Output the (x, y) coordinate of the center of the cell containing the given text.  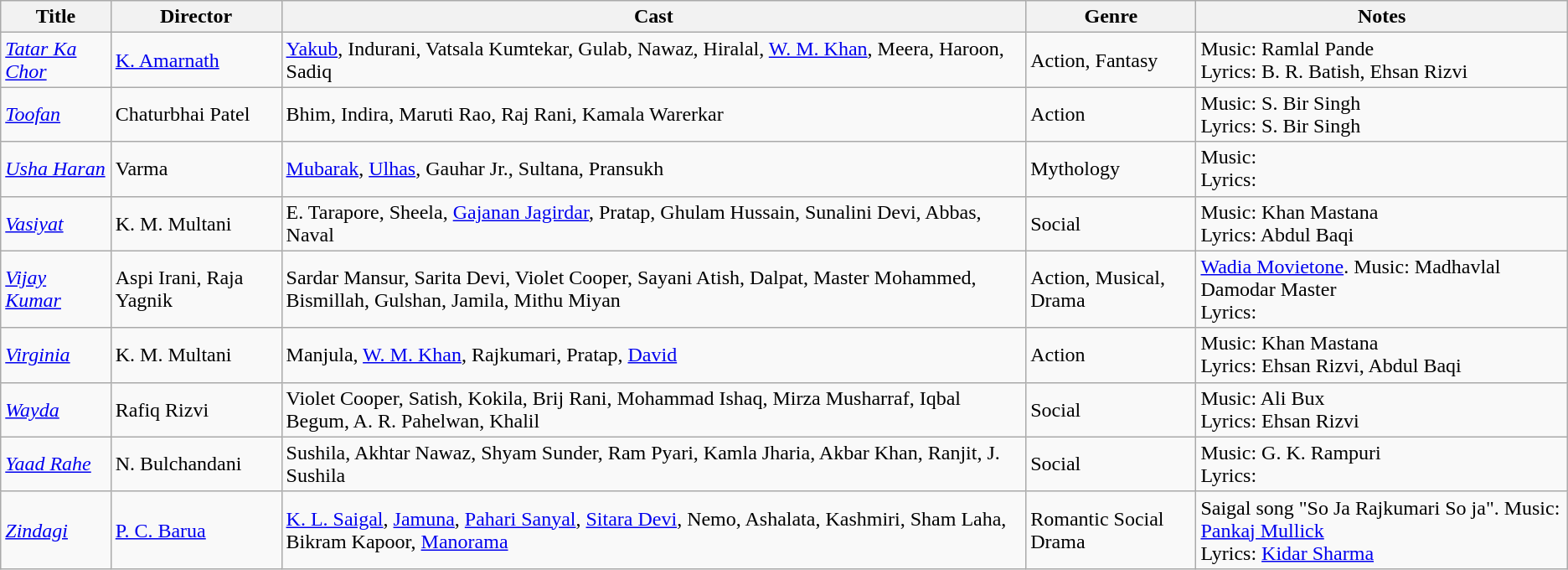
Title (55, 17)
N. Bulchandani (196, 464)
Vijay Kumar (55, 289)
Virginia (55, 355)
Vasiyat (55, 223)
Manjula, W. M. Khan, Rajkumari, Pratap, David (653, 355)
Violet Cooper, Satish, Kokila, Brij Rani, Mohammad Ishaq, Mirza Musharraf, Iqbal Begum, A. R. Pahelwan, Khalil (653, 409)
Music: Khan MastanaLyrics: Abdul Baqi (1382, 223)
Toofan (55, 114)
Mythology (1111, 169)
Aspi Irani, Raja Yagnik (196, 289)
Yaad Rahe (55, 464)
Music: Khan Mastana Lyrics: Ehsan Rizvi, Abdul Baqi (1382, 355)
Action, Musical, Drama (1111, 289)
E. Tarapore, Sheela, Gajanan Jagirdar, Pratap, Ghulam Hussain, Sunalini Devi, Abbas, Naval (653, 223)
Mubarak, Ulhas, Gauhar Jr., Sultana, Pransukh (653, 169)
Music: Ali BuxLyrics: Ehsan Rizvi (1382, 409)
Genre (1111, 17)
Usha Haran (55, 169)
K. L. Saigal, Jamuna, Pahari Sanyal, Sitara Devi, Nemo, Ashalata, Kashmiri, Sham Laha, Bikram Kapoor, Manorama (653, 530)
Sushila, Akhtar Nawaz, Shyam Sunder, Ram Pyari, Kamla Jharia, Akbar Khan, Ranjit, J. Sushila (653, 464)
Music: Ramlal PandeLyrics: B. R. Batish, Ehsan Rizvi (1382, 60)
Wadia Movietone. Music: Madhavlal Damodar MasterLyrics: (1382, 289)
Yakub, Indurani, Vatsala Kumtekar, Gulab, Nawaz, Hiralal, W. M. Khan, Meera, Haroon, Sadiq (653, 60)
Tatar Ka Chor (55, 60)
Action, Fantasy (1111, 60)
Cast (653, 17)
P. C. Barua (196, 530)
K. Amarnath (196, 60)
Saigal song "So Ja Rajkumari So ja". Music: Pankaj MullickLyrics: Kidar Sharma (1382, 530)
Varma (196, 169)
Music: Lyrics: (1382, 169)
Chaturbhai Patel (196, 114)
Music: S. Bir SinghLyrics: S. Bir Singh (1382, 114)
Sardar Mansur, Sarita Devi, Violet Cooper, Sayani Atish, Dalpat, Master Mohammed, Bismillah, Gulshan, Jamila, Mithu Miyan (653, 289)
Notes (1382, 17)
Director (196, 17)
Wayda (55, 409)
Music: G. K. RampuriLyrics: (1382, 464)
Rafiq Rizvi (196, 409)
Bhim, Indira, Maruti Rao, Raj Rani, Kamala Warerkar (653, 114)
Zindagi (55, 530)
Romantic Social Drama (1111, 530)
